Extract the [X, Y] coordinate from the center of the cell holding the provided text.  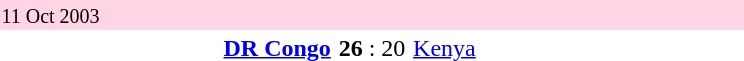
11 Oct 2003 [372, 15]
